For the text-containing cell, return its midpoint in (x, y) coordinate format. 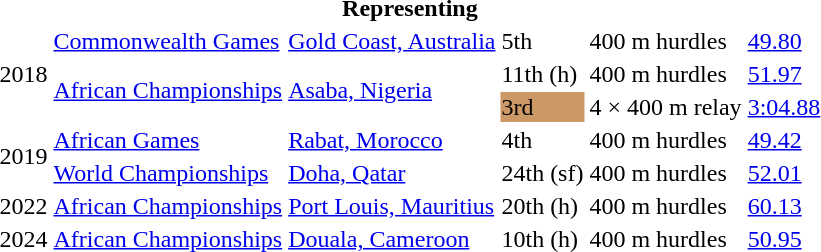
4th (542, 140)
11th (h) (542, 74)
Commonwealth Games (168, 41)
3rd (542, 107)
African Games (168, 140)
Gold Coast, Australia (392, 41)
5th (542, 41)
4 × 400 m relay (666, 107)
Rabat, Morocco (392, 140)
24th (sf) (542, 173)
Doha, Qatar (392, 173)
Asaba, Nigeria (392, 90)
Port Louis, Mauritius (392, 206)
20th (h) (542, 206)
World Championships (168, 173)
